Pinpoint the cell where the given text exists, returning its [x, y] midpoint coordinate. 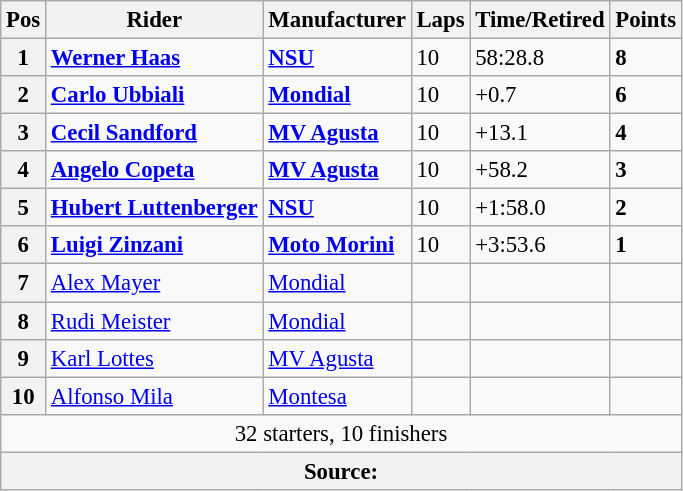
Source: [342, 471]
+1:58.0 [540, 208]
Luigi Zinzani [155, 245]
+58.2 [540, 170]
Cecil Sandford [155, 133]
32 starters, 10 finishers [342, 433]
Alex Mayer [155, 283]
+13.1 [540, 133]
58:28.8 [540, 58]
Montesa [337, 396]
Carlo Ubbiali [155, 95]
Pos [24, 20]
Laps [440, 20]
Points [646, 20]
+0.7 [540, 95]
7 [24, 283]
9 [24, 358]
Manufacturer [337, 20]
Alfonso Mila [155, 396]
Moto Morini [337, 245]
Hubert Luttenberger [155, 208]
5 [24, 208]
Angelo Copeta [155, 170]
Karl Lottes [155, 358]
Rider [155, 20]
Time/Retired [540, 20]
Rudi Meister [155, 321]
+3:53.6 [540, 245]
Werner Haas [155, 58]
